Locate the cell with the specified text and output its [x, y] center coordinate. 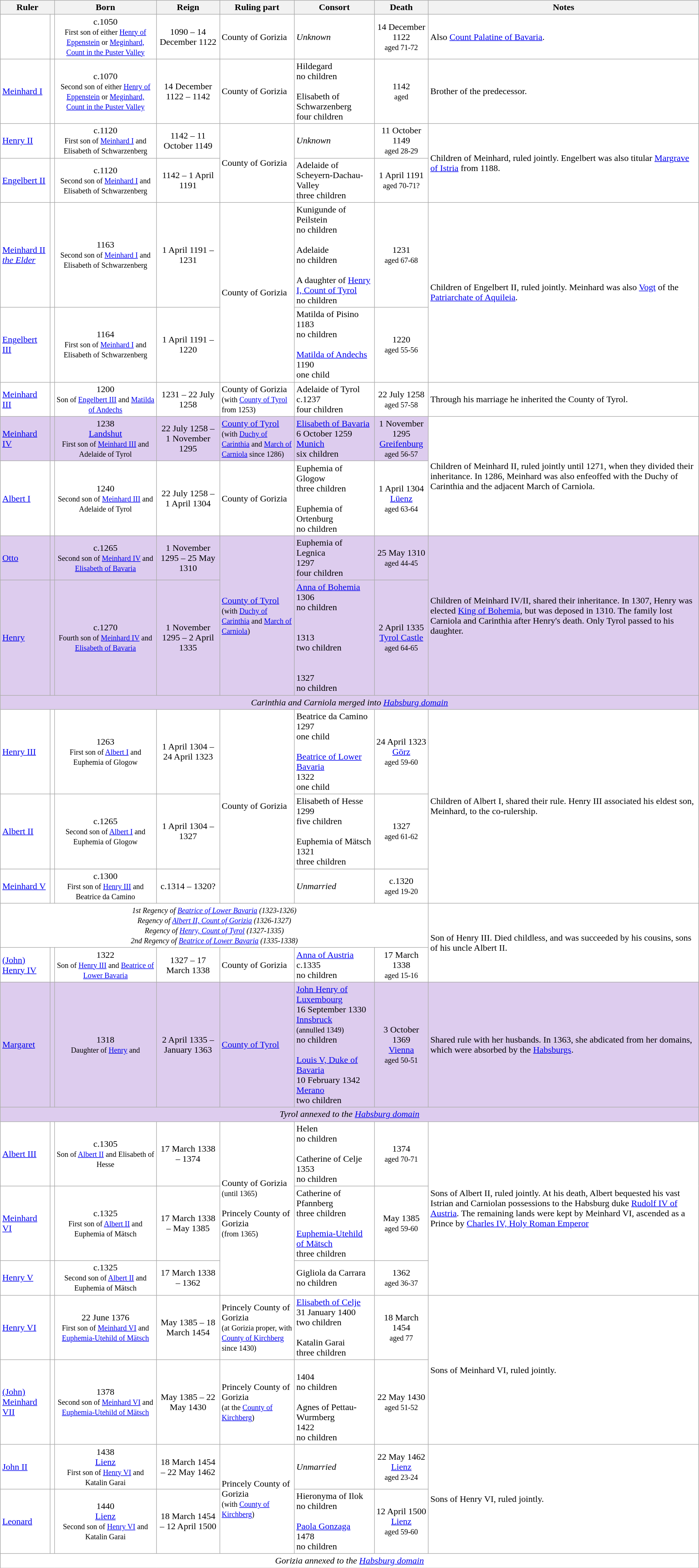
1438LienzFirst son of Henry VI and Katalin Garai [105, 1467]
22 July 1258 – 1 November 1295 [188, 438]
1374aged 70-71 [401, 1154]
1322Son of Henry III and Beatrice of Lower Bavaria [105, 965]
1 April 1304 – 1327 [188, 832]
c.1314 – 1320? [188, 886]
Euphemia of Legnica1297four children [334, 558]
1318Daughter of Henry and [105, 1045]
Sons of Meinhard VI, ruled jointly. [563, 1370]
1142 – 1 April 1191 [188, 180]
Matilda of Pisino1183no childrenMatilda of Andechs1190one child [334, 345]
Engelbert III [25, 345]
2 April 1335Tyrol Castleaged 64-65 [401, 637]
Children of Engelbert II, ruled jointly. Meinhard was also Vogt of the Patriarchate of Aquileia. [563, 292]
Meinhard II the Elder [25, 255]
14 December 1122 – 1142 [188, 91]
1362aged 36-37 [401, 1278]
Gorizia annexed to the Habsburg domain [349, 1561]
c.1120Second son of Meinhard I and Elisabeth of Schwarzenberg [105, 180]
17 March 1338 – 1374 [188, 1154]
1 April 1191aged 70-71? [401, 180]
c.1070Second son of either Henry of Eppenstein or Meginhard, Count in the Puster Valley [105, 91]
Albert III [25, 1154]
17 March 1338aged 15-16 [401, 965]
Meinhard III [25, 399]
County of Gorizia(with County of Tyrol from 1253) [257, 399]
1 April 1304Lüenzaged 63-64 [401, 498]
18 March 1454 – 22 May 1462 [188, 1467]
1378Second son of Meinhard VI and Euphemia-Utehild of Mätsch [105, 1402]
Margaret [25, 1045]
1090 – 14 December 1122 [188, 37]
Otto [25, 558]
County of Tyrol(with Duchy of Carinthia and March of Carniola) [257, 615]
1440LienzSecond son of Henry VI and Katalin Garai [105, 1521]
2 April 1335 – January 1363 [188, 1045]
c.1265Second son of Meinhard IV and Elisabeth of Bavaria [105, 558]
Brother of the predecessor. [563, 91]
John II [25, 1467]
1 November 1295Greifenburgaged 56-57 [401, 438]
Elisabeth of Hesse1299five childrenEuphemia of Mätsch1321three children [334, 832]
18 March 1454 – 12 April 1500 [188, 1521]
c.1320aged 19-20 [401, 886]
1327 – 17 March 1338 [188, 965]
Notes [563, 7]
Hieronyma of Ilokno childrenPaola Gonzaga1478no children [334, 1521]
17 March 1338 – May 1385 [188, 1223]
17 March 1338 – 1362 [188, 1278]
22 June 1376First son of Meinhard VI and Euphemia-Utehild of Mätsch [105, 1327]
1231aged 67-68 [401, 255]
Son of Henry III. Died childless, and was succeeded by his cousins, sons of his uncle Albert II. [563, 943]
Princely County of Gorizia(at the County of Kirchberg) [257, 1402]
Tyrol annexed to the Habsburg domain [349, 1114]
1240Second son of Meinhard III and Adelaide of Tyrol [105, 498]
1 April 1191 – 1220 [188, 345]
Elisabeth of Bavaria6 October 1259Munichsix children [334, 438]
1142 – 11 October 1149 [188, 141]
Children of Albert I, shared their rule. Henry III associated his eldest son, Meinhard, to the co-rulership. [563, 807]
John Henry of Luxembourg16 September 1330Innsbruck(annulled 1349)no childrenLouis V, Duke of Bavaria10 February 1342Meranotwo children [334, 1045]
1263First son of Albert I and Euphemia of Glogow [105, 752]
Carinthia and Carniola merged into Habsburg domain [349, 702]
Hildegardno childrenElisabeth of Schwarzenbergfour children [334, 91]
Meinhard I [25, 91]
Anna of Austriac.1335no children [334, 965]
(John) Henry IV [25, 965]
Engelbert II [25, 180]
1327aged 61-62 [401, 832]
Kunigunde of Peilsteinno childrenAdelaideno childrenA daughter of Henry I, Count of Tyrolno children [334, 255]
County of Tyrol(with Duchy of Carinthia and March of Carniola since 1286) [257, 438]
Ruling part [257, 7]
1142aged [401, 91]
11 October 1149aged 28-29 [401, 141]
Gigliola da Carrarano children [334, 1278]
c.1300First son of Henry III and Beatrice da Camino [105, 886]
Born [105, 7]
1 April 1191 – 1231 [188, 255]
Elisabeth of Celje31 January 1400two childrenKatalin Garaithree children [334, 1327]
Princely County of Gorizia(at Gorizia proper, with County of Kirchberg since 1430) [257, 1327]
c.1265Second son of Albert I and Euphemia of Glogow [105, 832]
Anna of Bohemia1306no children1313two children1327no children [334, 637]
Henry VI [25, 1327]
c.1325First son of Albert II and Euphemia of Mätsch [105, 1223]
Henry II [25, 141]
County of Tyrol [257, 1045]
c.1050First son of either Henry of Eppenstein or Meginhard, Count in the Puster Valley [105, 37]
1404no childrenAgnes of Pettau-Wurmberg1422no children [334, 1402]
22 May 1430aged 51-52 [401, 1402]
Also Count Palatine of Bavaria. [563, 37]
Sons of Henry VI, ruled jointly. [563, 1499]
County of Gorizia(until 1365)Princely County of Gorizia(from 1365) [257, 1208]
(John) Meinhard VII [25, 1402]
Reign [188, 7]
1220aged 55-56 [401, 345]
18 March 1454aged 77 [401, 1327]
22 July 1258 – 1 April 1304 [188, 498]
22 July 1258aged 57-58 [401, 399]
Albert II [25, 832]
Helen no childrenCatherine of Celje1353no children [334, 1154]
Adelaide of Scheyern-Dachau-Valleythree children [334, 180]
Ruler [28, 7]
25 May 1310aged 44-45 [401, 558]
Death [401, 7]
Meinhard V [25, 886]
Henry III [25, 752]
Through his marriage he inherited the County of Tyrol. [563, 399]
May 1385 – 22 May 1430 [188, 1402]
Consort [334, 7]
14 December 1122aged 71-72 [401, 37]
Meinhard IV [25, 438]
May 1385aged 59-60 [401, 1223]
Henry [25, 637]
May 1385 – 18 March 1454 [188, 1327]
Adelaide of Tyrolc.1237four children [334, 399]
Catherine of Pfannbergthree childrenEuphemia-Utehild of Mätschthree children [334, 1223]
1163Second son of Meinhard I and Elisabeth of Schwarzenberg [105, 255]
Albert I [25, 498]
1231 – 22 July 1258 [188, 399]
Euphemia of Glogowthree childrenEuphemia of Ortenburgno children [334, 498]
1 April 1304 – 24 April 1323 [188, 752]
Leonard [25, 1521]
Meinhard VI [25, 1223]
Princely County of Gorizia(with County of Kirchberg) [257, 1499]
1200Son of Engelbert III and Matilda of Andechs [105, 399]
Henry V [25, 1278]
1 November 1295 – 25 May 1310 [188, 558]
3 October 1369Viennaaged 50-51 [401, 1045]
22 May 1462Lienzaged 23-24 [401, 1467]
Shared rule with her husbands. In 1363, she abdicated from her domains, which were absorbed by the Habsburgs. [563, 1045]
c.1305Son of Albert II and Elisabeth of Hesse [105, 1154]
1 November 1295 – 2 April 1335 [188, 637]
Beatrice da Camino1297one childBeatrice of Lower Bavaria1322one child [334, 752]
1238LandshutFirst son of Meinhard III and Adelaide of Tyrol [105, 438]
24 April 1323Görzaged 59-60 [401, 752]
12 April 1500Lienzaged 59-60 [401, 1521]
c.1120First son of Meinhard I and Elisabeth of Schwarzenberg [105, 141]
Children of Meinhard, ruled jointly. Engelbert was also titular Margrave of Istria from 1188. [563, 163]
c.1270Fourth son of Meinhard IV and Elisabeth of Bavaria [105, 637]
c.1325Second son of Albert II and Euphemia of Mätsch [105, 1278]
1164First son of Meinhard I and Elisabeth of Schwarzenberg [105, 345]
